For the text-containing cell, return its midpoint in (X, Y) coordinate format. 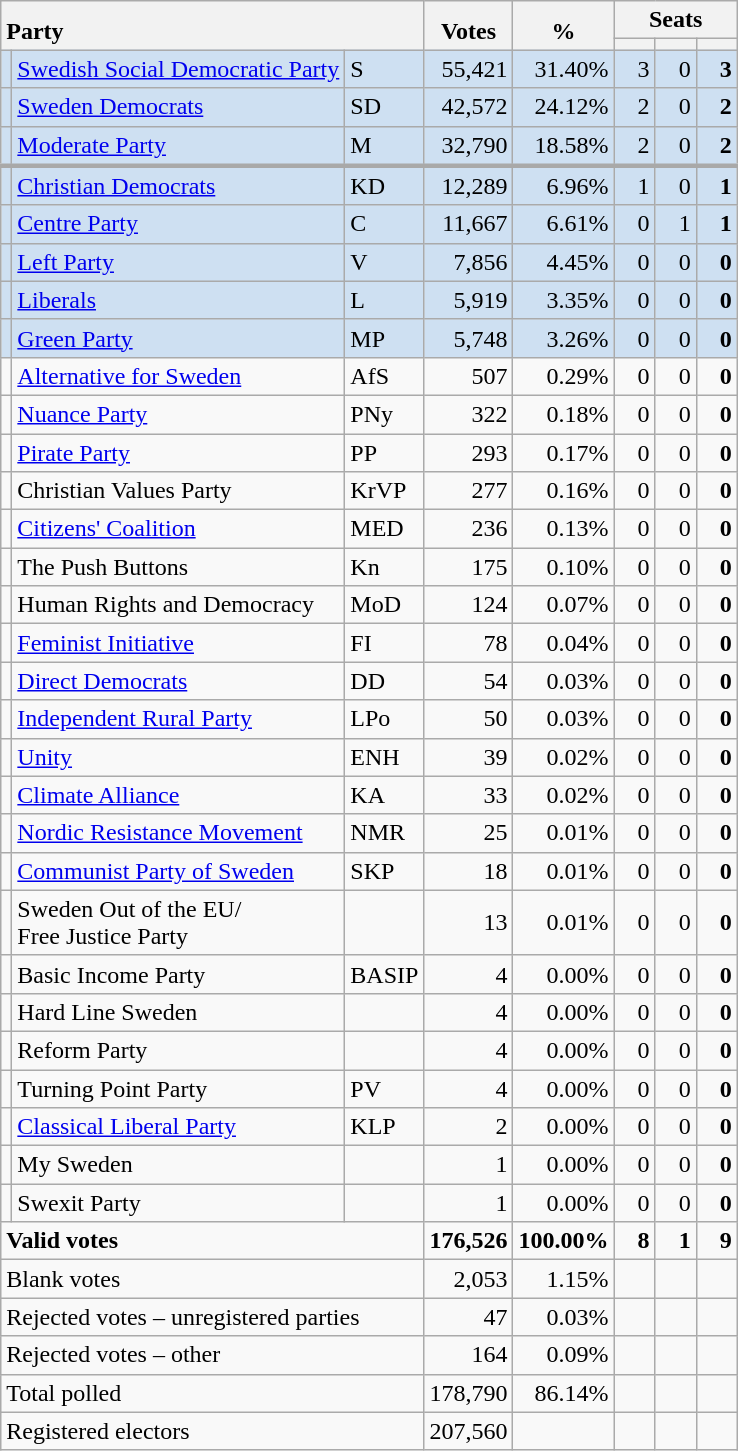
LPo (384, 719)
V (384, 262)
Liberals (178, 300)
KrVP (384, 491)
Turning Point Party (178, 1089)
3.35% (564, 300)
% (564, 26)
Alternative for Sweden (178, 376)
293 (468, 453)
Reform Party (178, 1050)
Direct Democrats (178, 681)
47 (468, 1317)
ENH (384, 757)
11,667 (468, 224)
The Push Buttons (178, 567)
0.29% (564, 376)
M (384, 146)
Sweden Democrats (178, 107)
13 (468, 922)
24.12% (564, 107)
KA (384, 795)
Kn (384, 567)
32,790 (468, 146)
Rejected votes – unregistered parties (212, 1317)
Votes (468, 26)
1.15% (564, 1279)
277 (468, 491)
18.58% (564, 146)
55,421 (468, 69)
Centre Party (178, 224)
Basic Income Party (178, 974)
NMR (384, 833)
Independent Rural Party (178, 719)
Party (212, 26)
Christian Values Party (178, 491)
S (384, 69)
0.10% (564, 567)
3.26% (564, 338)
0.13% (564, 529)
124 (468, 605)
6.96% (564, 186)
AfS (384, 376)
Total polled (212, 1393)
25 (468, 833)
86.14% (564, 1393)
100.00% (564, 1241)
Human Rights and Democracy (178, 605)
0.09% (564, 1355)
My Sweden (178, 1165)
18 (468, 871)
C (384, 224)
8 (634, 1241)
236 (468, 529)
Classical Liberal Party (178, 1127)
DD (384, 681)
KD (384, 186)
KLP (384, 1127)
0.18% (564, 414)
Seats (676, 20)
SKP (384, 871)
4.45% (564, 262)
BASIP (384, 974)
5,748 (468, 338)
0.07% (564, 605)
54 (468, 681)
178,790 (468, 1393)
207,560 (468, 1431)
PP (384, 453)
0.16% (564, 491)
Swedish Social Democratic Party (178, 69)
7,856 (468, 262)
Swexit Party (178, 1203)
31.40% (564, 69)
6.61% (564, 224)
42,572 (468, 107)
0.04% (564, 643)
Communist Party of Sweden (178, 871)
39 (468, 757)
33 (468, 795)
176,526 (468, 1241)
Green Party (178, 338)
Christian Democrats (178, 186)
12,289 (468, 186)
Sweden Out of the EU/Free Justice Party (178, 922)
Pirate Party (178, 453)
Nordic Resistance Movement (178, 833)
PV (384, 1089)
Valid votes (212, 1241)
5,919 (468, 300)
L (384, 300)
50 (468, 719)
Left Party (178, 262)
FI (384, 643)
9 (716, 1241)
Nuance Party (178, 414)
0.17% (564, 453)
MP (384, 338)
507 (468, 376)
175 (468, 567)
2,053 (468, 1279)
322 (468, 414)
PNy (384, 414)
78 (468, 643)
MED (384, 529)
Moderate Party (178, 146)
Feminist Initiative (178, 643)
164 (468, 1355)
Registered electors (212, 1431)
MoD (384, 605)
Rejected votes – other (212, 1355)
Unity (178, 757)
SD (384, 107)
Blank votes (212, 1279)
Climate Alliance (178, 795)
Hard Line Sweden (178, 1012)
Citizens' Coalition (178, 529)
